Locate the cell with the specified text and output its (X, Y) center coordinate. 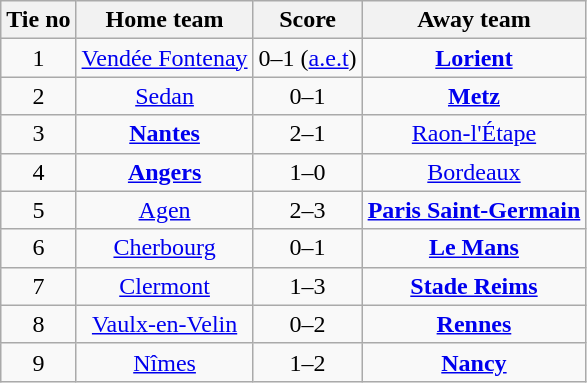
Sedan (164, 96)
Raon-l'Étape (474, 134)
Cherbourg (164, 248)
Vendée Fontenay (164, 58)
8 (38, 324)
7 (38, 286)
9 (38, 362)
0–2 (308, 324)
2 (38, 96)
Le Mans (474, 248)
0–1 (a.e.t) (308, 58)
Paris Saint-Germain (474, 210)
Nantes (164, 134)
3 (38, 134)
Tie no (38, 20)
Score (308, 20)
4 (38, 172)
1 (38, 58)
5 (38, 210)
Stade Reims (474, 286)
Bordeaux (474, 172)
Away team (474, 20)
Lorient (474, 58)
1–3 (308, 286)
1–2 (308, 362)
Clermont (164, 286)
1–0 (308, 172)
Home team (164, 20)
2–3 (308, 210)
Nîmes (164, 362)
Vaulx-en-Velin (164, 324)
Nancy (474, 362)
6 (38, 248)
Agen (164, 210)
Angers (164, 172)
Metz (474, 96)
2–1 (308, 134)
Rennes (474, 324)
